Find where the given text appears and provide that cell's center as (x, y) coordinate. 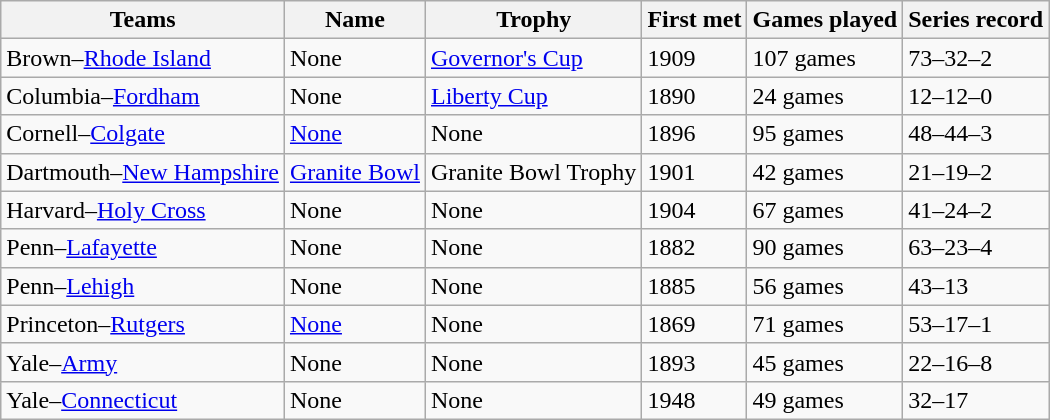
Liberty Cup (533, 96)
Trophy (533, 20)
Columbia–Fordham (143, 96)
49 games (825, 400)
1869 (694, 324)
1885 (694, 286)
90 games (825, 248)
Penn–Lehigh (143, 286)
45 games (825, 362)
22–16–8 (976, 362)
1882 (694, 248)
56 games (825, 286)
32–17 (976, 400)
Princeton–Rutgers (143, 324)
Name (354, 20)
Series record (976, 20)
63–23–4 (976, 248)
1909 (694, 58)
Yale–Army (143, 362)
1904 (694, 210)
First met (694, 20)
Yale–Connecticut (143, 400)
Games played (825, 20)
71 games (825, 324)
Cornell–Colgate (143, 134)
53–17–1 (976, 324)
1896 (694, 134)
Brown–Rhode Island (143, 58)
Granite Bowl Trophy (533, 172)
48–44–3 (976, 134)
1948 (694, 400)
12–12–0 (976, 96)
42 games (825, 172)
21–19–2 (976, 172)
Granite Bowl (354, 172)
73–32–2 (976, 58)
Penn–Lafayette (143, 248)
67 games (825, 210)
107 games (825, 58)
1890 (694, 96)
24 games (825, 96)
Governor's Cup (533, 58)
Dartmouth–New Hampshire (143, 172)
43–13 (976, 286)
1893 (694, 362)
Harvard–Holy Cross (143, 210)
41–24–2 (976, 210)
Teams (143, 20)
95 games (825, 134)
1901 (694, 172)
